Pinpoint the cell where the given text exists, returning its [X, Y] midpoint coordinate. 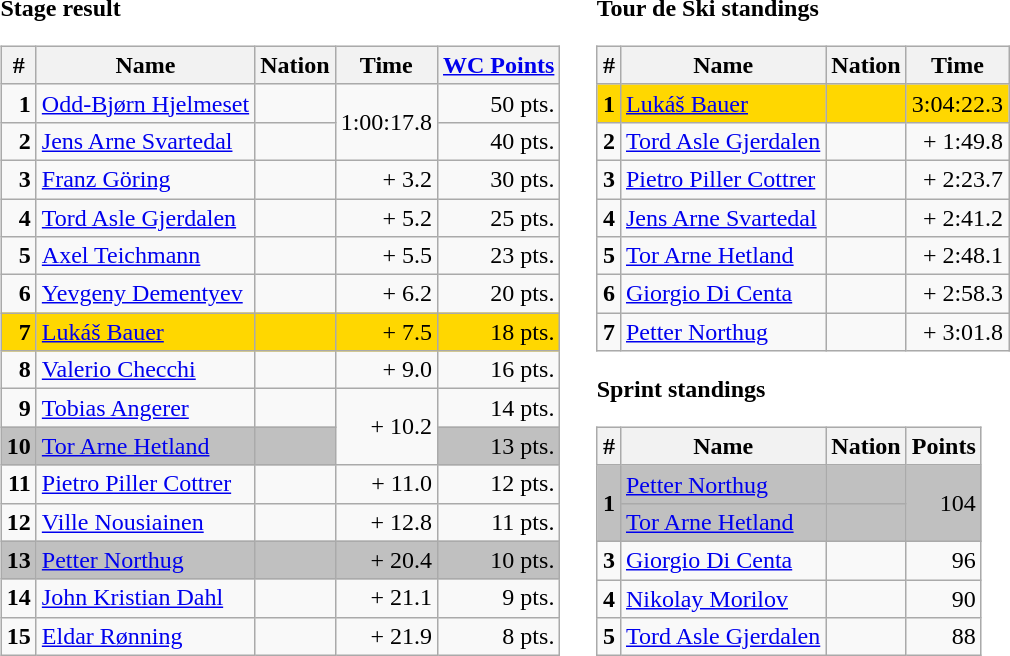
Ville Nousiainen [145, 522]
96 [944, 560]
+ 2:23.7 [957, 179]
+ 1:49.8 [957, 141]
Franz Göring [145, 179]
Eldar Rønning [145, 636]
John Kristian Dahl [145, 598]
20 pts. [498, 294]
+ 2:41.2 [957, 217]
+ 12.8 [386, 522]
9 pts. [498, 598]
23 pts. [498, 256]
+ 7.5 [386, 332]
14 [18, 598]
Points [944, 446]
+ 2:58.3 [957, 294]
14 pts. [498, 408]
18 pts. [498, 332]
10 pts. [498, 560]
11 pts. [498, 522]
+ 20.4 [386, 560]
Valerio Checchi [145, 370]
10 [18, 446]
+ 11.0 [386, 484]
WC Points [498, 65]
+ 2:48.1 [957, 256]
+ 3:01.8 [957, 332]
8 pts. [498, 636]
104 [944, 503]
16 pts. [498, 370]
90 [944, 599]
88 [944, 637]
+ 9.0 [386, 370]
Axel Teichmann [145, 256]
8 [18, 370]
9 [18, 408]
Yevgeny Dementyev [145, 294]
12 [18, 522]
+ 21.9 [386, 636]
Tobias Angerer [145, 408]
+ 10.2 [386, 427]
+ 21.1 [386, 598]
Nikolay Morilov [722, 599]
13 [18, 560]
3:04:22.3 [957, 103]
12 pts. [498, 484]
+ 6.2 [386, 294]
11 [18, 484]
15 [18, 636]
+ 5.5 [386, 256]
+ 5.2 [386, 217]
40 pts. [498, 141]
13 pts. [498, 446]
1:00:17.8 [386, 122]
50 pts. [498, 103]
25 pts. [498, 217]
Odd-Bjørn Hjelmeset [145, 103]
+ 3.2 [386, 179]
30 pts. [498, 179]
